Find where the given text appears and provide that cell's center as [x, y] coordinate. 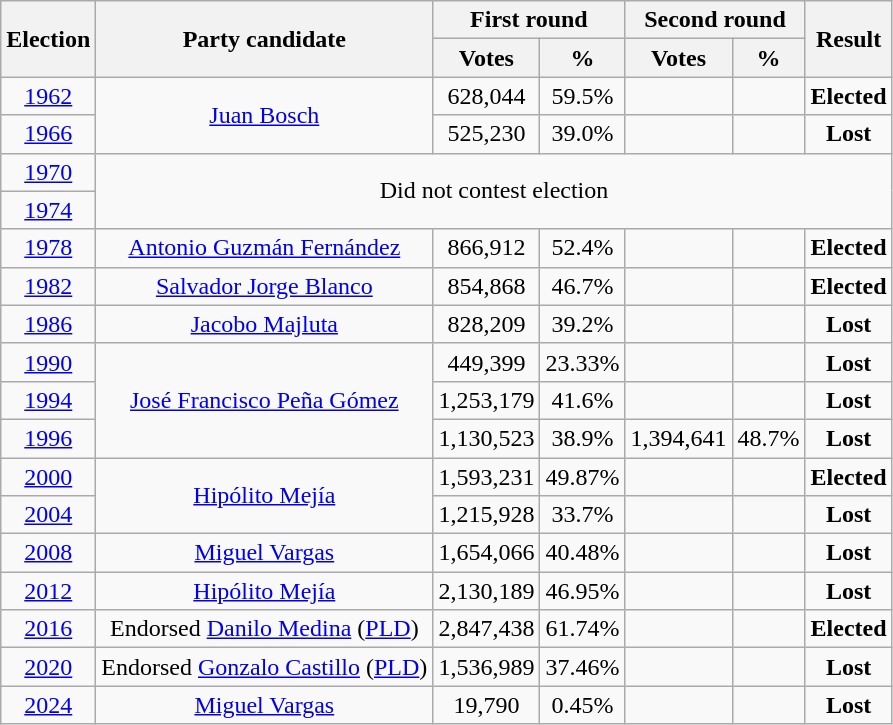
1966 [48, 134]
2016 [48, 629]
525,230 [486, 134]
854,868 [486, 286]
First round [529, 20]
1986 [48, 324]
1994 [48, 400]
Result [848, 39]
José Francisco Peña Gómez [264, 400]
23.33% [582, 362]
49.87% [582, 477]
2024 [48, 705]
1962 [48, 96]
2,130,189 [486, 591]
Salvador Jorge Blanco [264, 286]
Did not contest election [494, 191]
Endorsed Gonzalo Castillo (PLD) [264, 667]
1970 [48, 172]
2008 [48, 553]
1,394,641 [678, 438]
40.48% [582, 553]
Jacobo Majluta [264, 324]
1,130,523 [486, 438]
59.5% [582, 96]
828,209 [486, 324]
33.7% [582, 515]
46.7% [582, 286]
1974 [48, 210]
1,536,989 [486, 667]
37.46% [582, 667]
1990 [48, 362]
41.6% [582, 400]
2004 [48, 515]
2000 [48, 477]
0.45% [582, 705]
61.74% [582, 629]
39.2% [582, 324]
39.0% [582, 134]
19,790 [486, 705]
2012 [48, 591]
Party candidate [264, 39]
52.4% [582, 248]
2,847,438 [486, 629]
48.7% [768, 438]
Endorsed Danilo Medina (PLD) [264, 629]
1,654,066 [486, 553]
628,044 [486, 96]
Election [48, 39]
866,912 [486, 248]
449,399 [486, 362]
1982 [48, 286]
46.95% [582, 591]
Second round [715, 20]
1,593,231 [486, 477]
1,253,179 [486, 400]
Antonio Guzmán Fernández [264, 248]
1978 [48, 248]
2020 [48, 667]
1,215,928 [486, 515]
Juan Bosch [264, 115]
1996 [48, 438]
38.9% [582, 438]
